Output the (X, Y) coordinate of the center of the cell containing the given text.  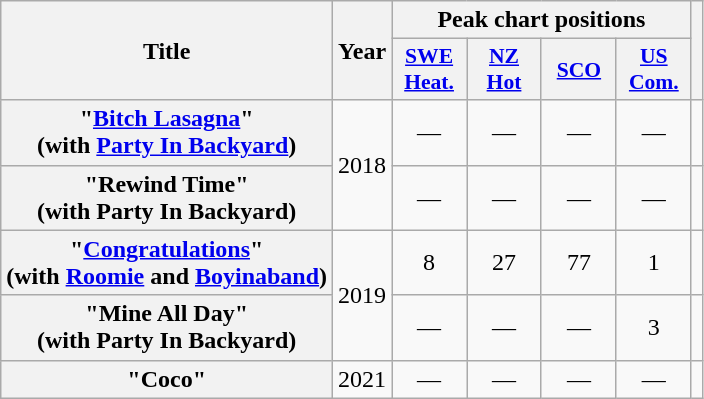
1 (654, 262)
USCom. (654, 70)
"Congratulations"(with Roomie and Boyinaband) (167, 262)
"Rewind Time"(with Party In Backyard) (167, 198)
"Bitch Lasagna"(with Party In Backyard) (167, 132)
8 (430, 262)
2018 (362, 165)
77 (578, 262)
SWEHeat. (430, 70)
"Mine All Day"(with Party In Backyard) (167, 328)
SCO (578, 70)
"Coco" (167, 379)
2021 (362, 379)
3 (654, 328)
2019 (362, 295)
NZHot (504, 70)
Title (167, 50)
27 (504, 262)
Peak chart positions (542, 20)
Year (362, 50)
